Capture the cell that displays the provided text and extract its [x, y] central coordinate. 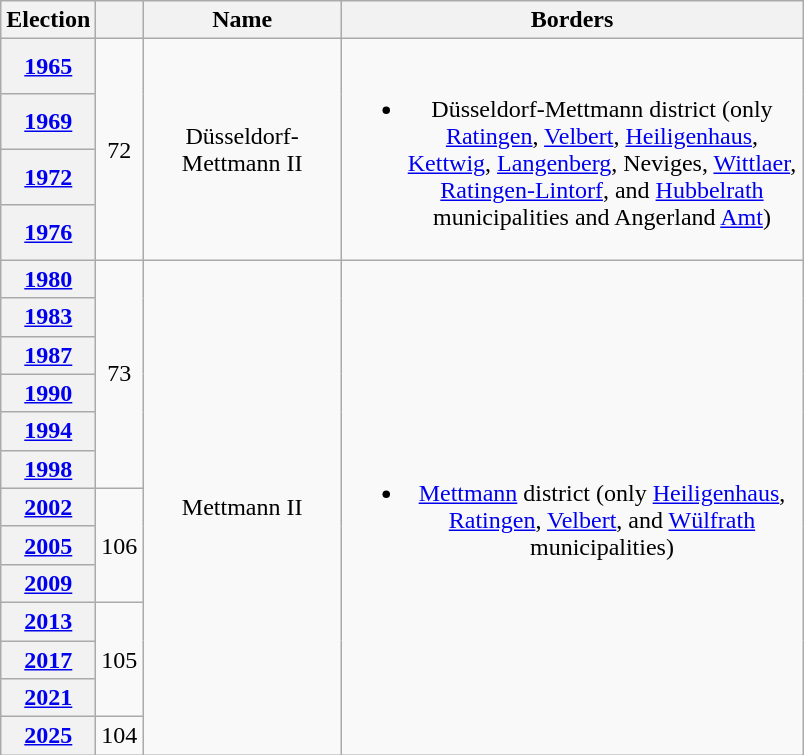
106 [120, 545]
1983 [48, 317]
Mettmann district (only Heiligenhaus, Ratingen, Velbert, and Wülfrath municipalities) [572, 508]
72 [120, 150]
2009 [48, 583]
1987 [48, 355]
Mettmann II [242, 508]
105 [120, 659]
1980 [48, 279]
2021 [48, 698]
1976 [48, 232]
2025 [48, 736]
2002 [48, 507]
Düsseldorf-Mettmann II [242, 150]
Election [48, 20]
1965 [48, 66]
2017 [48, 659]
Name [242, 20]
1998 [48, 469]
1990 [48, 393]
2013 [48, 621]
1994 [48, 431]
Borders [572, 20]
2005 [48, 545]
1972 [48, 176]
73 [120, 374]
104 [120, 736]
1969 [48, 122]
